For the text-containing cell, return its midpoint in [X, Y] coordinate format. 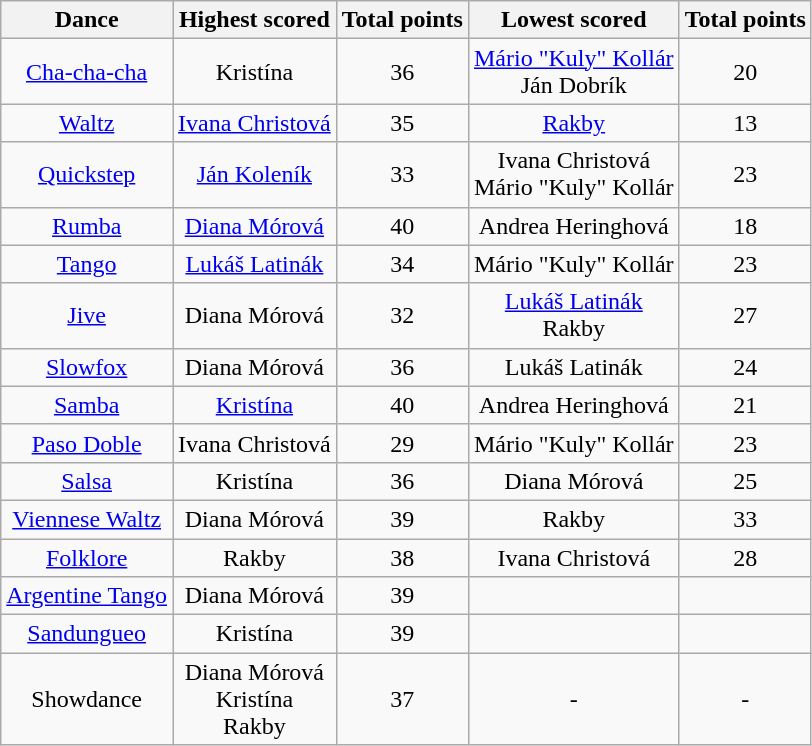
27 [745, 316]
13 [745, 123]
28 [745, 557]
Showdance [87, 699]
35 [402, 123]
34 [402, 264]
Waltz [87, 123]
18 [745, 226]
Quickstep [87, 174]
29 [402, 443]
Lowest scored [574, 20]
Ján Koleník [255, 174]
Highest scored [255, 20]
Ivana ChristováMário "Kuly" Kollár [574, 174]
Viennese Waltz [87, 519]
25 [745, 481]
Sandungueo [87, 634]
20 [745, 72]
Lukáš LatinákRakby [574, 316]
Rumba [87, 226]
Diana MórováKristínaRakby [255, 699]
32 [402, 316]
Dance [87, 20]
38 [402, 557]
Cha-cha-cha [87, 72]
Jive [87, 316]
24 [745, 367]
Paso Doble [87, 443]
Argentine Tango [87, 596]
21 [745, 405]
Slowfox [87, 367]
Folklore [87, 557]
Salsa [87, 481]
Mário "Kuly" KollárJán Dobrík [574, 72]
37 [402, 699]
Samba [87, 405]
Tango [87, 264]
